Determine the [X, Y] coordinate at the center of the cell enclosing the given text.  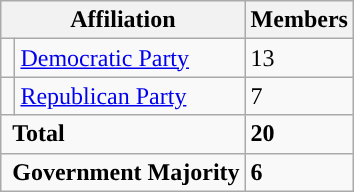
20 [299, 134]
6 [299, 172]
Government Majority [123, 172]
Republican Party [130, 96]
Democratic Party [130, 58]
Members [299, 20]
13 [299, 58]
7 [299, 96]
Affiliation [123, 20]
Total [123, 134]
